Provide the [X, Y] coordinate of the cell's center where the given text is located.  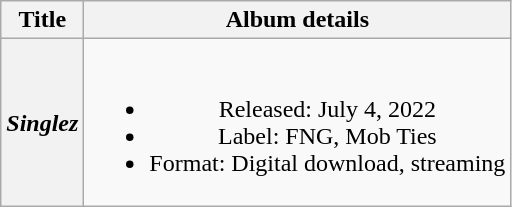
Title [42, 20]
Released: July 4, 2022Label: FNG, Mob TiesFormat: Digital download, streaming [298, 122]
Singlez [42, 122]
Album details [298, 20]
